Capture the cell that displays the provided text and extract its [X, Y] central coordinate. 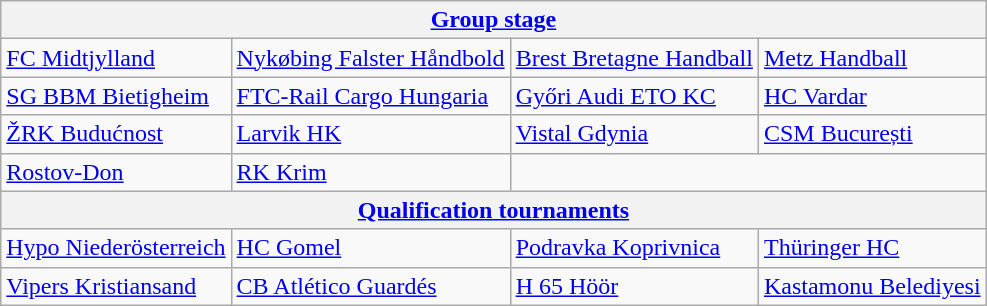
Nykøbing Falster Håndbold [370, 58]
RK Krim [370, 172]
Hypo Niederösterreich [116, 248]
Thüringer HC [872, 248]
Metz Handball [872, 58]
Vistal Gdynia [634, 134]
HC Vardar [872, 96]
Podravka Koprivnica [634, 248]
Larvik HK [370, 134]
H 65 Höör [634, 286]
FTC-Rail Cargo Hungaria [370, 96]
Group stage [494, 20]
Vipers Kristiansand [116, 286]
ŽRK Budućnost [116, 134]
Rostov-Don [116, 172]
CB Atlético Guardés [370, 286]
Kastamonu Belediyesi [872, 286]
CSM București [872, 134]
HC Gomel [370, 248]
Győri Audi ETO KC [634, 96]
Qualification tournaments [494, 210]
FC Midtjylland [116, 58]
Brest Bretagne Handball [634, 58]
SG BBM Bietigheim [116, 96]
